Find where the given text appears and provide that cell's center as [X, Y] coordinate. 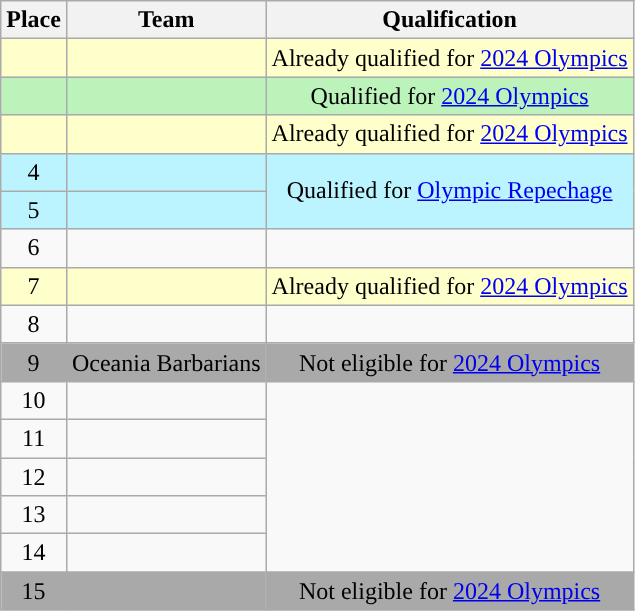
Qualified for Olympic Repechage [450, 191]
7 [34, 286]
9 [34, 362]
5 [34, 210]
10 [34, 400]
Place [34, 20]
11 [34, 438]
8 [34, 324]
14 [34, 553]
12 [34, 477]
Oceania Barbarians [166, 362]
15 [34, 591]
6 [34, 248]
4 [34, 172]
13 [34, 515]
Qualified for 2024 Olympics [450, 96]
Qualification [450, 20]
Team [166, 20]
